Extract the [X, Y] coordinate from the center of the cell holding the provided text.  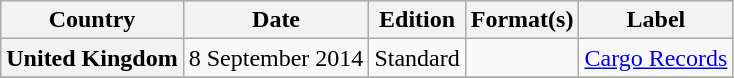
Date [276, 20]
Cargo Records [656, 58]
Format(s) [522, 20]
Edition [417, 20]
United Kingdom [92, 58]
Standard [417, 58]
8 September 2014 [276, 58]
Label [656, 20]
Country [92, 20]
